Scan for the cell matching the given text and deliver its [x, y] coordinate at center. 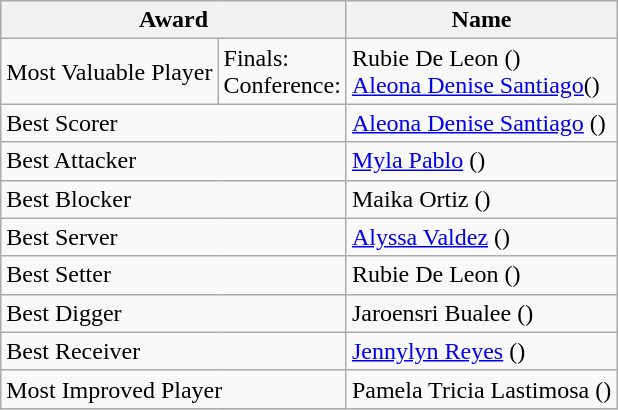
Finals:Conference: [282, 72]
Rubie De Leon () [481, 275]
Pamela Tricia Lastimosa () [481, 389]
Most Valuable Player [110, 72]
Award [174, 20]
Alyssa Valdez () [481, 237]
Maika Ortiz () [481, 199]
Most Improved Player [174, 389]
Aleona Denise Santiago () [481, 123]
Best Server [174, 237]
Rubie De Leon ()Aleona Denise Santiago() [481, 72]
Jennylyn Reyes () [481, 351]
Myla Pablo () [481, 161]
Jaroensri Bualee () [481, 313]
Best Blocker [174, 199]
Best Digger [174, 313]
Best Attacker [174, 161]
Name [481, 20]
Best Scorer [174, 123]
Best Receiver [174, 351]
Best Setter [174, 275]
